Provide the [X, Y] coordinate of the cell's center where the given text is located.  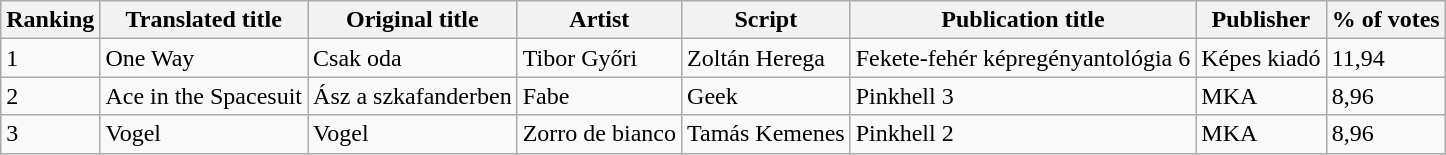
Pinkhell 2 [1023, 134]
Pinkhell 3 [1023, 96]
Script [766, 20]
% of votes [1386, 20]
Zoltán Herega [766, 58]
Ász a szkafanderben [413, 96]
Zorro de bianco [599, 134]
11,94 [1386, 58]
Artist [599, 20]
Translated title [204, 20]
Publication title [1023, 20]
Original title [413, 20]
Geek [766, 96]
3 [50, 134]
Ace in the Spacesuit [204, 96]
Tamás Kemenes [766, 134]
Fabe [599, 96]
Képes kiadó [1261, 58]
Ranking [50, 20]
Publisher [1261, 20]
One Way [204, 58]
Fekete-fehér képregényantológia 6 [1023, 58]
2 [50, 96]
Csak oda [413, 58]
Tibor Győri [599, 58]
1 [50, 58]
